From the cell containing the given text, extract its center point as (X, Y) coordinate. 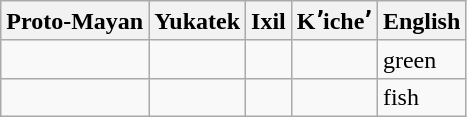
English (421, 21)
green (421, 59)
Proto-Mayan (75, 21)
Kʼicheʼ (334, 21)
fish (421, 97)
Yukatek (198, 21)
Ixil (269, 21)
